Extract the (x, y) coordinate from the center of the cell holding the provided text.  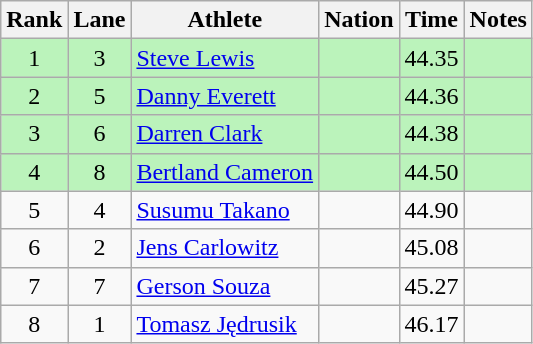
44.90 (432, 210)
Nation (359, 20)
Lane (100, 20)
Bertland Cameron (225, 172)
45.08 (432, 248)
44.38 (432, 134)
44.36 (432, 96)
44.35 (432, 58)
Time (432, 20)
Athlete (225, 20)
Susumu Takano (225, 210)
Jens Carlowitz (225, 248)
Steve Lewis (225, 58)
Tomasz Jędrusik (225, 324)
45.27 (432, 286)
Rank (34, 20)
Notes (498, 20)
Darren Clark (225, 134)
Danny Everett (225, 96)
46.17 (432, 324)
Gerson Souza (225, 286)
44.50 (432, 172)
